For the text-containing cell, return its midpoint in (x, y) coordinate format. 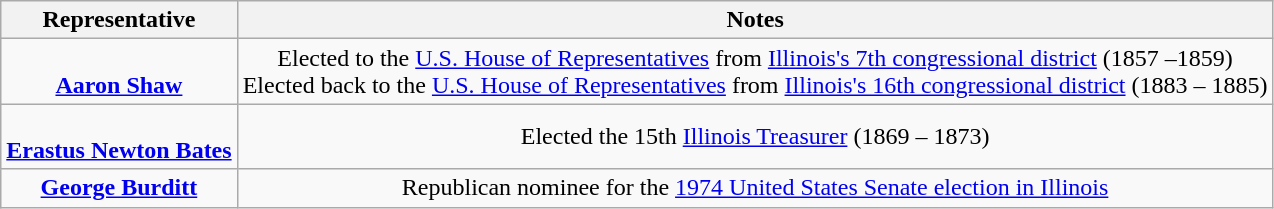
Representative (119, 20)
George Burditt (119, 188)
Aaron Shaw (119, 72)
Erastus Newton Bates (119, 136)
Notes (755, 20)
Republican nominee for the 1974 United States Senate election in Illinois (755, 188)
Elected the 15th Illinois Treasurer (1869 – 1873) (755, 136)
